From the cell containing the given text, extract its center point as (X, Y) coordinate. 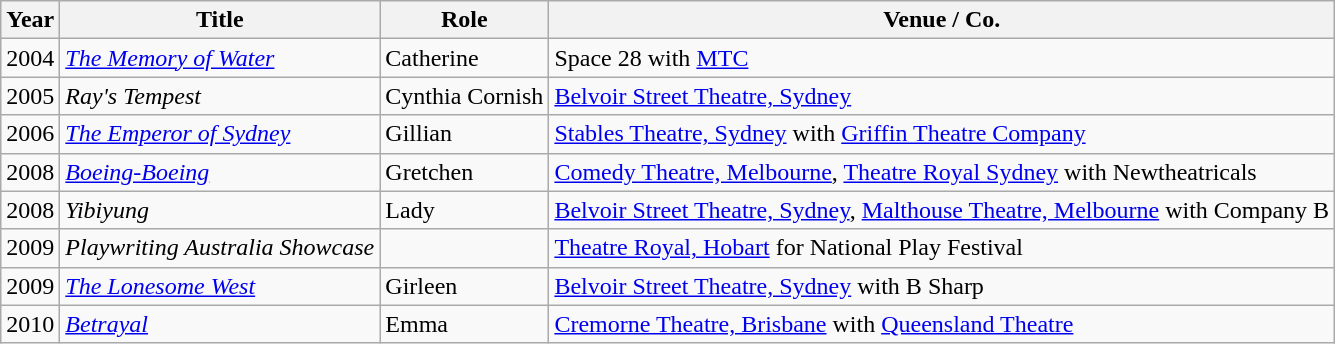
Girleen (464, 286)
Venue / Co. (942, 20)
Theatre Royal, Hobart for National Play Festival (942, 248)
The Memory of Water (220, 58)
Playwriting Australia Showcase (220, 248)
The Emperor of Sydney (220, 134)
Gretchen (464, 172)
2005 (30, 96)
The Lonesome West (220, 286)
Title (220, 20)
Emma (464, 324)
2006 (30, 134)
2004 (30, 58)
Comedy Theatre, Melbourne, Theatre Royal Sydney with Newtheatricals (942, 172)
Cremorne Theatre, Brisbane with Queensland Theatre (942, 324)
Belvoir Street Theatre, Sydney (942, 96)
Lady (464, 210)
Belvoir Street Theatre, Sydney with B Sharp (942, 286)
Betrayal (220, 324)
Ray's Tempest (220, 96)
Role (464, 20)
Cynthia Cornish (464, 96)
2010 (30, 324)
Stables Theatre, Sydney with Griffin Theatre Company (942, 134)
Belvoir Street Theatre, Sydney, Malthouse Theatre, Melbourne with Company B (942, 210)
Space 28 with MTC (942, 58)
Yibiyung (220, 210)
Year (30, 20)
Gillian (464, 134)
Boeing-Boeing (220, 172)
Catherine (464, 58)
